Capture the cell that displays the provided text and extract its (X, Y) central coordinate. 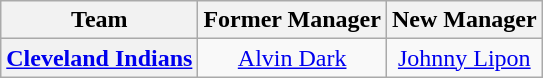
Alvin Dark (292, 58)
Former Manager (292, 20)
Cleveland Indians (100, 58)
Team (100, 20)
Johnny Lipon (464, 58)
New Manager (464, 20)
